Provide the (X, Y) coordinate of the cell's center where the given text is located.  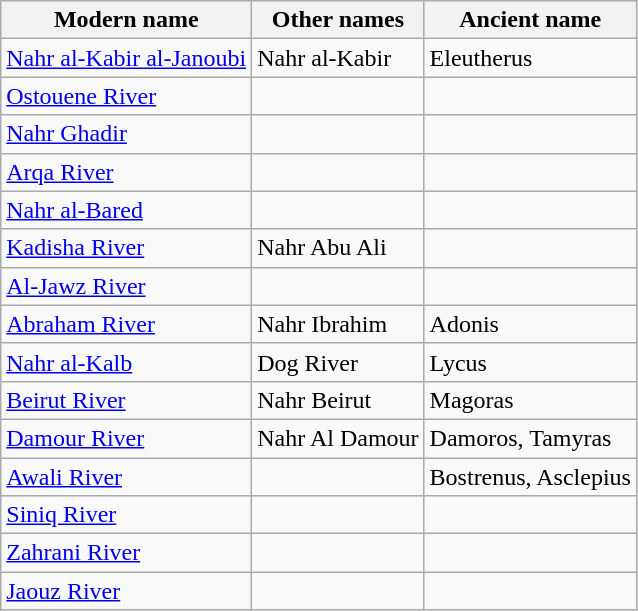
Siniq River (126, 515)
Abraham River (126, 324)
Adonis (530, 324)
Nahr al-Bared (126, 210)
Nahr al-Kalb (126, 362)
Nahr Al Damour (338, 438)
Damoros, Tamyras (530, 438)
Al-Jawz River (126, 286)
Ostouene River (126, 96)
Nahr Abu Ali (338, 248)
Kadisha River (126, 248)
Zahrani River (126, 553)
Eleutherus (530, 58)
Lycus (530, 362)
Magoras (530, 400)
Beirut River (126, 400)
Nahr Ghadir (126, 134)
Nahr Ibrahim (338, 324)
Arqa River (126, 172)
Dog River (338, 362)
Awali River (126, 477)
Bostrenus, Asclepius (530, 477)
Nahr al-Kabir al-Janoubi (126, 58)
Modern name (126, 20)
Nahr Beirut (338, 400)
Other names (338, 20)
Ancient name (530, 20)
Damour River (126, 438)
Jaouz River (126, 591)
Nahr al-Kabir (338, 58)
